Scan for the cell matching the given text and deliver its (X, Y) coordinate at center. 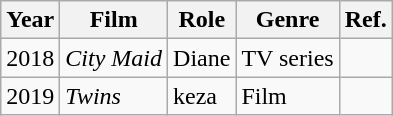
Twins (114, 96)
Role (202, 20)
keza (202, 96)
Diane (202, 58)
Ref. (366, 20)
City Maid (114, 58)
TV series (288, 58)
2019 (30, 96)
Genre (288, 20)
Year (30, 20)
2018 (30, 58)
